Extract the (X, Y) coordinate from the center of the cell holding the provided text.  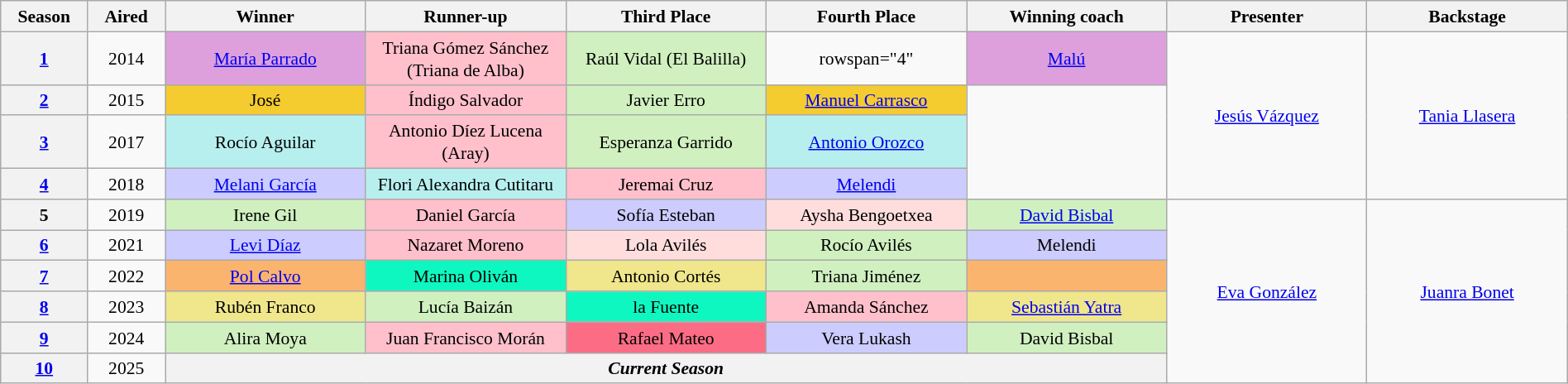
Esperanza Garrido (666, 142)
Raúl Vidal (El Balilla) (666, 58)
2024 (127, 338)
Tania Llasera (1467, 115)
Winning coach (1066, 17)
2014 (127, 58)
Jesús Vázquez (1267, 115)
Winner (265, 17)
Triana Jiménez (866, 276)
Rocío Aguilar (265, 142)
Levi Díaz (265, 245)
2017 (127, 142)
Aired (127, 17)
María Parrado (265, 58)
Rafael Mateo (666, 338)
Eva González (1267, 291)
Antonio Orozco (866, 142)
Triana Gómez Sánchez (Triana de Alba) (466, 58)
2 (45, 99)
10 (45, 367)
Alira Moya (265, 338)
2025 (127, 367)
2015 (127, 99)
2018 (127, 184)
rowspan="4" (866, 58)
1 (45, 58)
Backstage (1467, 17)
Lola Avilés (666, 245)
Aysha Bengoetxea (866, 215)
Manuel Carrasco (866, 99)
Amanda Sánchez (866, 306)
José (265, 99)
Juanra Bonet (1467, 291)
6 (45, 245)
9 (45, 338)
Irene Gil (265, 215)
Fourth Place (866, 17)
Rubén Franco (265, 306)
2021 (127, 245)
Daniel García (466, 215)
Antonio Díez Lucena (Aray) (466, 142)
la Fuente (666, 306)
Presenter (1267, 17)
Season (45, 17)
3 (45, 142)
Current Season (667, 367)
7 (45, 276)
Rocío Avilés (866, 245)
Third Place (666, 17)
2023 (127, 306)
2019 (127, 215)
Javier Erro (666, 99)
Runner-up (466, 17)
2022 (127, 276)
Sebastián Yatra (1066, 306)
Antonio Cortés (666, 276)
Sofía Esteban (666, 215)
Flori Alexandra Cutitaru (466, 184)
8 (45, 306)
Nazaret Moreno (466, 245)
Marina Oliván (466, 276)
Vera Lukash (866, 338)
4 (45, 184)
5 (45, 215)
Lucía Baizán (466, 306)
Jeremai Cruz (666, 184)
Índigo Salvador (466, 99)
Melani García (265, 184)
Pol Calvo (265, 276)
Juan Francisco Morán (466, 338)
Malú (1066, 58)
